Provide the (X, Y) coordinate of the cell's center where the given text is located.  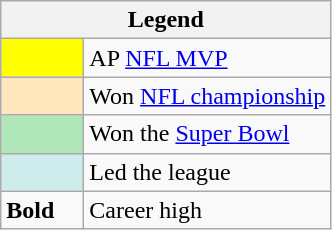
Led the league (208, 172)
Won the Super Bowl (208, 134)
Won NFL championship (208, 96)
Bold (42, 210)
AP NFL MVP (208, 58)
Career high (208, 210)
Legend (166, 20)
